Locate the cell with the specified text and output its [X, Y] center coordinate. 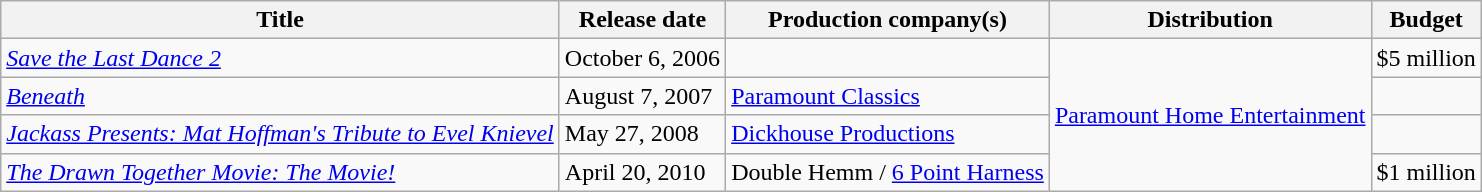
The Drawn Together Movie: The Movie! [280, 172]
$1 million [1426, 172]
Distribution [1210, 20]
Paramount Home Entertainment [1210, 115]
August 7, 2007 [642, 96]
Jackass Presents: Mat Hoffman's Tribute to Evel Knievel [280, 134]
Double Hemm / 6 Point Harness [888, 172]
October 6, 2006 [642, 58]
Production company(s) [888, 20]
April 20, 2010 [642, 172]
May 27, 2008 [642, 134]
Title [280, 20]
Dickhouse Productions [888, 134]
Budget [1426, 20]
Save the Last Dance 2 [280, 58]
Release date [642, 20]
Beneath [280, 96]
$5 million [1426, 58]
Paramount Classics [888, 96]
